Capture the cell that displays the provided text and extract its [X, Y] central coordinate. 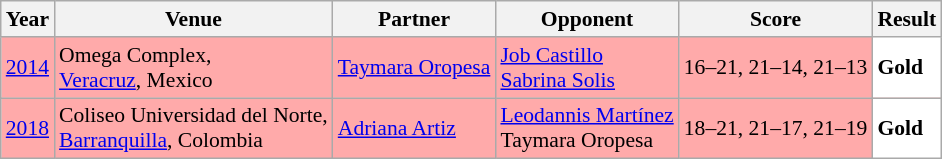
Coliseo Universidad del Norte,Barranquilla, Colombia [194, 128]
Taymara Oropesa [414, 68]
Opponent [586, 19]
Omega Complex,Veracruz, Mexico [194, 68]
Result [906, 19]
2018 [28, 128]
18–21, 21–17, 21–19 [776, 128]
Score [776, 19]
Leodannis Martínez Taymara Oropesa [586, 128]
Venue [194, 19]
Job Castillo Sabrina Solis [586, 68]
Adriana Artiz [414, 128]
Partner [414, 19]
2014 [28, 68]
Year [28, 19]
16–21, 21–14, 21–13 [776, 68]
